Provide the [X, Y] coordinate of the cell's center where the given text is located.  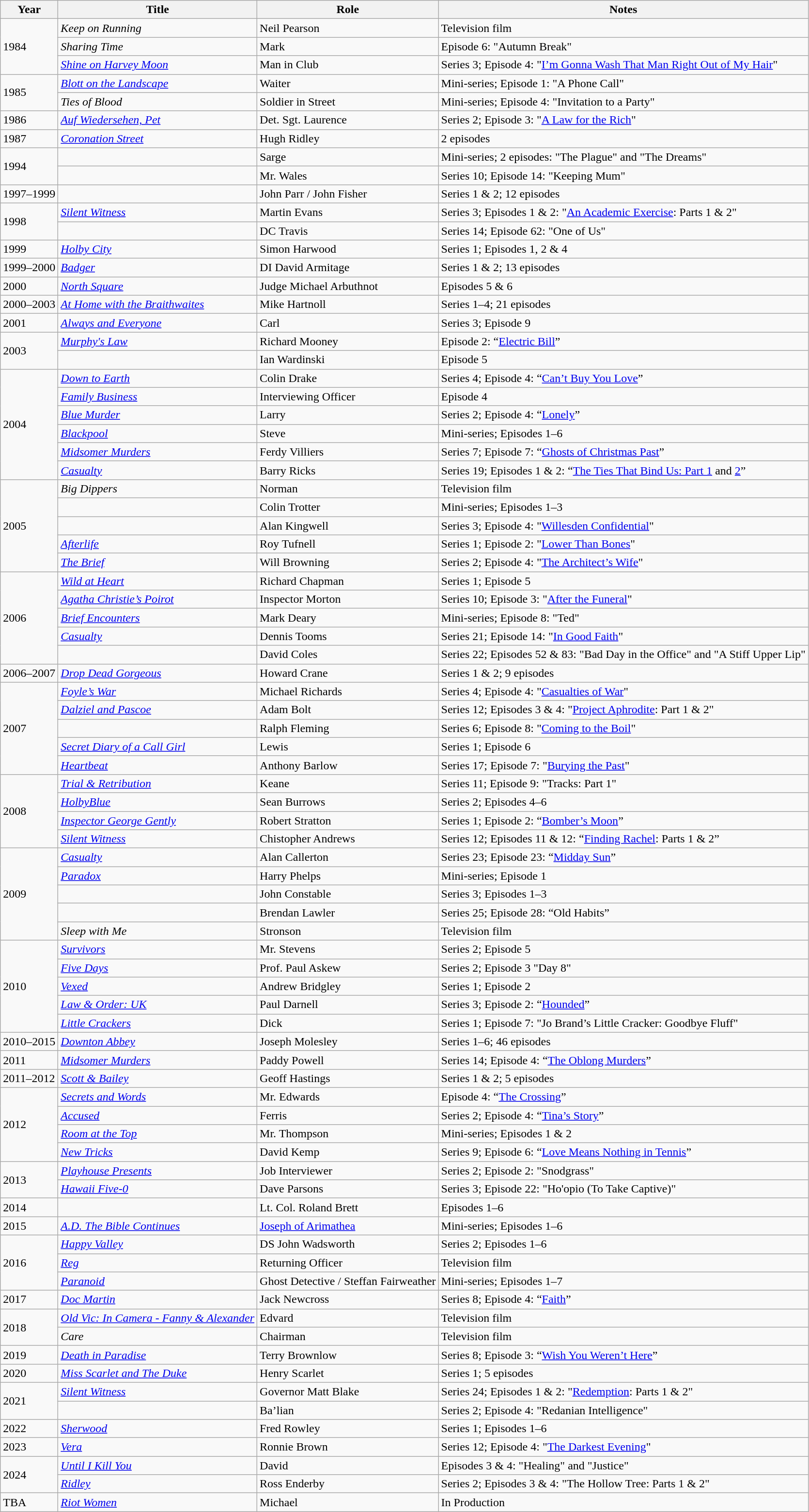
Always and Everyone [158, 323]
David Kemp [348, 1152]
Episodes 1–6 [623, 1207]
Series 8; Episode 4: “Faith” [623, 1299]
1998 [29, 221]
Dennis Tooms [348, 636]
Title [158, 10]
2015 [29, 1226]
2007 [29, 728]
Series 25; Episode 28: “Old Habits” [623, 913]
Auf Wiedersehen, Pet [158, 120]
1984 [29, 46]
Reg [158, 1263]
Series 6; Episode 8: "Coming to the Boil" [623, 728]
Series 1; 5 episodes [623, 1373]
Series 3; Episodes 1–3 [623, 894]
Series 12; Episode 4: "The Darkest Evening" [623, 1447]
Series 1 & 2; 5 episodes [623, 1078]
Sharing Time [158, 46]
Drop Dead Gorgeous [158, 673]
Fred Rowley [348, 1429]
Barry Ricks [348, 470]
Year [29, 10]
Paddy Powell [348, 1060]
2004 [29, 424]
Trial & Retribution [158, 783]
2019 [29, 1355]
Series 1; Episodes 1–6 [623, 1429]
Roy Tufnell [348, 544]
2003 [29, 351]
Judge Michael Arbuthnot [348, 286]
Mr. Stevens [348, 949]
1997–1999 [29, 194]
Wild at Heart [158, 581]
Mini-series; Episode 1 [623, 876]
Vexed [158, 986]
Det. Sgt. Laurence [348, 120]
Geoff Hastings [348, 1078]
Carl [348, 323]
Paradox [158, 876]
2011 [29, 1060]
Blackpool [158, 433]
David Coles [348, 655]
Ghost Detective / Steffan Fairweather [348, 1281]
Soldier in Street [348, 102]
Episode 2: “Electric Bill” [623, 341]
2018 [29, 1327]
Brendan Lawler [348, 913]
Joseph of Arimathea [348, 1226]
Series 3; Episode 4: "Willesden Confidential" [623, 525]
Sherwood [158, 1429]
Foyle’s War [158, 691]
DC Travis [348, 231]
Series 1 & 2; 12 episodes [623, 194]
2005 [29, 525]
Series 2; Episode 3: "A Law for the Rich" [623, 120]
Ian Wardinski [348, 360]
Until I Kill You [158, 1466]
Series 2; Episode 4: "Redanian Intelligence" [623, 1410]
Accused [158, 1115]
Keep on Running [158, 28]
Series 1–4; 21 episodes [623, 305]
2024 [29, 1475]
Will Browning [348, 563]
Richard Mooney [348, 341]
Survivors [158, 949]
Series 12; Episodes 3 & 4: "Project Aphrodite: Part 1 & 2" [623, 710]
Howard Crane [348, 673]
Steve [348, 433]
Series 11; Episode 9: "Tracks: Part 1" [623, 783]
Colin Drake [348, 378]
2014 [29, 1207]
2001 [29, 323]
Episode 6: "Autumn Break" [623, 46]
Series 1; Episode 7: "Jo Brand’s Little Cracker: Goodbye Fluff" [623, 1023]
2022 [29, 1429]
Playhouse Presents [158, 1171]
Series 1–6; 46 episodes [623, 1041]
Governor Matt Blake [348, 1391]
Series 23; Episode 23: “Midday Sun” [623, 857]
A.D. The Bible Continues [158, 1226]
Henry Scarlet [348, 1373]
Simon Harwood [348, 249]
Blott on the Landscape [158, 83]
Series 2; Episode 4: "The Architect’s Wife" [623, 563]
Chistopher Andrews [348, 839]
Badger [158, 268]
2017 [29, 1299]
Coronation Street [158, 138]
Series 24; Episodes 1 & 2: "Redemption: Parts 1 & 2" [623, 1391]
Mini-series; Episode 1: "A Phone Call" [623, 83]
Sleep with Me [158, 931]
Edvard [348, 1318]
Series 10; Episode 14: "Keeping Mum" [623, 175]
John Constable [348, 894]
TBA [29, 1502]
Stronson [348, 931]
Series 2; Episode 3 "Day 8" [623, 968]
Hugh Ridley [348, 138]
Happy Valley [158, 1244]
Ferris [348, 1115]
Man in Club [348, 65]
2008 [29, 811]
Adam Bolt [348, 710]
In Production [623, 1502]
Lewis [348, 747]
1999 [29, 249]
Dick [348, 1023]
Series 3; Episode 9 [623, 323]
Larry [348, 415]
Brief Encounters [158, 618]
2010 [29, 986]
Downton Abbey [158, 1041]
Heartbeat [158, 765]
2 episodes [623, 138]
Blue Murder [158, 415]
2016 [29, 1263]
2020 [29, 1373]
Agatha Christie’s Poirot [158, 599]
Death in Paradise [158, 1355]
Series 14; Episode 62: "One of Us" [623, 231]
Andrew Bridgley [348, 986]
David [348, 1466]
Harry Phelps [348, 876]
Series 2; Episode 4: “Lonely” [623, 415]
Big Dippers [158, 489]
Series 22; Episodes 52 & 83: "Bad Day in the Office" and "A Stiff Upper Lip" [623, 655]
Series 1; Episode 2: “Bomber’s Moon” [623, 821]
Holby City [158, 249]
Returning Officer [348, 1263]
Dave Parsons [348, 1189]
Series 9; Episode 6: “Love Means Nothing in Tennis” [623, 1152]
Episode 5 [623, 360]
2023 [29, 1447]
Series 2; Episodes 4–6 [623, 802]
Lt. Col. Roland Brett [348, 1207]
John Parr / John Fisher [348, 194]
Vera [158, 1447]
Series 3; Episode 2: “Hounded” [623, 1005]
2006 [29, 618]
Ralph Fleming [348, 728]
Mini-series; Episodes 1 & 2 [623, 1134]
Doc Martin [158, 1299]
Sarge [348, 157]
Series 19; Episodes 1 & 2: “The Ties That Bind Us: Part 1 and 2” [623, 470]
Series 2; Episode 2: "Snodgrass" [623, 1171]
Episode 4: “The Crossing” [623, 1097]
Old Vic: In Camera - Fanny & Alexander [158, 1318]
Mark Deary [348, 618]
2011–2012 [29, 1078]
Care [158, 1336]
Episodes 5 & 6 [623, 286]
2010–2015 [29, 1041]
1999–2000 [29, 268]
Series 1; Episode 2 [623, 986]
Series 3; Episodes 1 & 2: "An Academic Exercise: Parts 1 & 2" [623, 212]
Sean Burrows [348, 802]
Series 1; Episodes 1, 2 & 4 [623, 249]
Shine on Harvey Moon [158, 65]
DS John Wadsworth [348, 1244]
Robert Stratton [348, 821]
The Brief [158, 563]
2000–2003 [29, 305]
Series 21; Episode 14: "In Good Faith" [623, 636]
Ronnie Brown [348, 1447]
Chairman [348, 1336]
2021 [29, 1401]
Mini-series; Episode 4: "Invitation to a Party" [623, 102]
Jack Newcross [348, 1299]
Hawaii Five-0 [158, 1189]
Miss Scarlet and The Duke [158, 1373]
Paul Darnell [348, 1005]
Mini-series; Episodes 1–3 [623, 507]
Mr. Wales [348, 175]
Series 2; Episodes 3 & 4: "The Hollow Tree: Parts 1 & 2" [623, 1484]
Keane [348, 783]
Down to Earth [158, 378]
Five Days [158, 968]
1987 [29, 138]
Series 1 & 2; 9 episodes [623, 673]
Series 1; Episode 2: "Lower Than Bones" [623, 544]
Series 2; Episode 4: “Tina’s Story” [623, 1115]
Little Crackers [158, 1023]
Martin Evans [348, 212]
Series 1 & 2; 13 episodes [623, 268]
1986 [29, 120]
Series 17; Episode 7: "Burying the Past" [623, 765]
1994 [29, 166]
Room at the Top [158, 1134]
Michael Richards [348, 691]
Series 1; Episode 6 [623, 747]
2000 [29, 286]
Mark [348, 46]
Mini-series; Episode 8: "Ted" [623, 618]
Norman [348, 489]
Anthony Barlow [348, 765]
Secrets and Words [158, 1097]
Neil Pearson [348, 28]
Series 10; Episode 3: "After the Funeral" [623, 599]
Ties of Blood [158, 102]
Ferdy Villiers [348, 452]
New Tricks [158, 1152]
Notes [623, 10]
Mini-series; Episodes 1–7 [623, 1281]
Series 4; Episode 4: “Can’t Buy You Love” [623, 378]
Series 3; Episode 4: "I’m Gonna Wash That Man Right Out of My Hair" [623, 65]
Interviewing Officer [348, 397]
Inspector George Gently [158, 821]
Secret Diary of a Call Girl [158, 747]
Mike Hartnoll [348, 305]
Riot Women [158, 1502]
Waiter [348, 83]
Afterlife [158, 544]
Series 12; Episodes 11 & 12: “Finding Rachel: Parts 1 & 2” [623, 839]
Job Interviewer [348, 1171]
Mini-series; 2 episodes: "The Plague" and "The Dreams" [623, 157]
Michael [348, 1502]
Ba’lian [348, 1410]
DI David Armitage [348, 268]
North Square [158, 286]
Series 8; Episode 3: “Wish You Weren’t Here” [623, 1355]
Series 1; Episode 5 [623, 581]
Series 2; Episodes 1–6 [623, 1244]
2009 [29, 894]
2006–2007 [29, 673]
Richard Chapman [348, 581]
Dalziel and Pascoe [158, 710]
Family Business [158, 397]
Prof. Paul Askew [348, 968]
Murphy's Law [158, 341]
Alan Kingwell [348, 525]
Paranoid [158, 1281]
Colin Trotter [348, 507]
At Home with the Braithwaites [158, 305]
Law & Order: UK [158, 1005]
Series 7; Episode 7: “Ghosts of Christmas Past” [623, 452]
Inspector Morton [348, 599]
Mr. Edwards [348, 1097]
Episode 4 [623, 397]
Joseph Molesley [348, 1041]
Series 2; Episode 5 [623, 949]
Ridley [158, 1484]
Alan Callerton [348, 857]
Episodes 3 & 4: "Healing" and "Justice" [623, 1466]
1985 [29, 92]
2012 [29, 1124]
Series 4; Episode 4: "Casualties of War" [623, 691]
Role [348, 10]
2013 [29, 1180]
HolbyBlue [158, 802]
Scott & Bailey [158, 1078]
Terry Brownlow [348, 1355]
Ross Enderby [348, 1484]
Series 3; Episode 22: "Ho'opio (To Take Captive)" [623, 1189]
Series 14; Episode 4: “The Oblong Murders” [623, 1060]
Mr. Thompson [348, 1134]
